Capture the cell that displays the provided text and extract its [x, y] central coordinate. 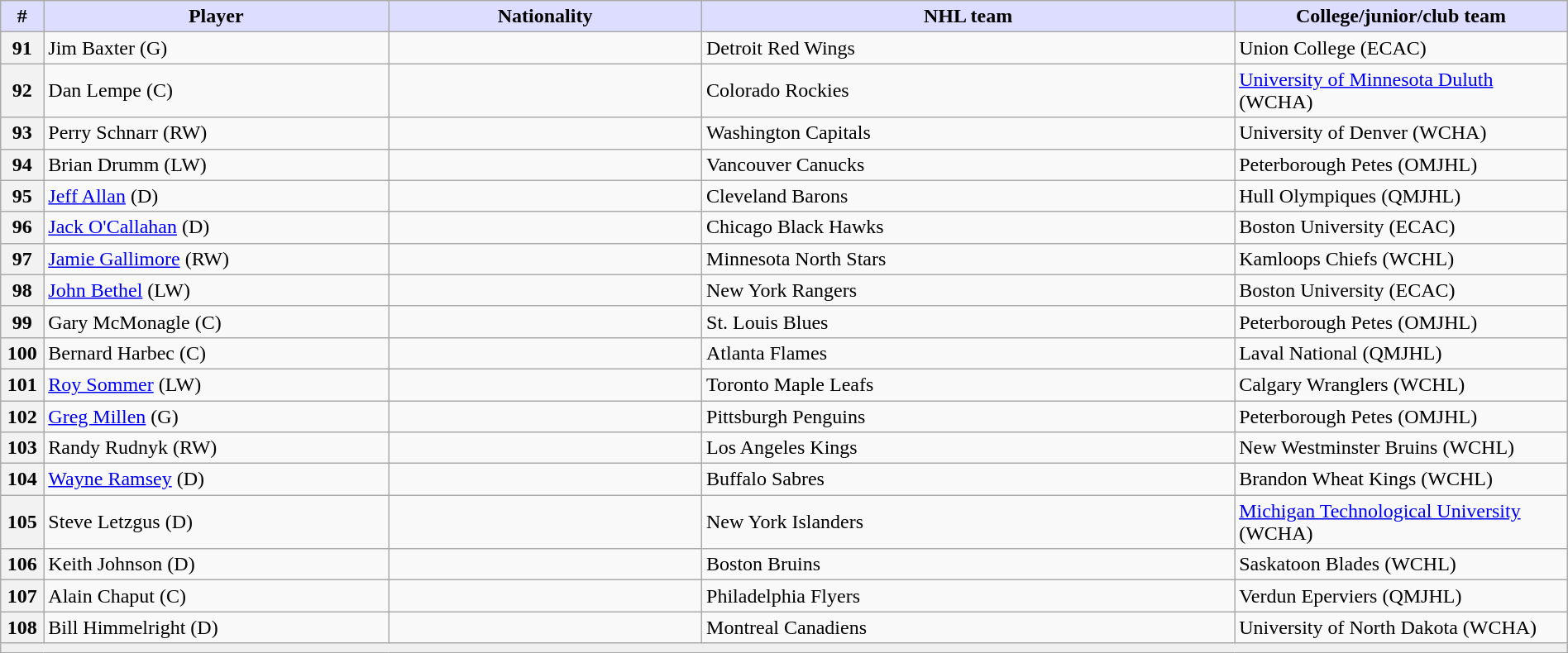
Brian Drumm (LW) [217, 164]
103 [22, 448]
Wayne Ramsey (D) [217, 479]
Minnesota North Stars [968, 259]
Bill Himmelright (D) [217, 627]
Los Angeles Kings [968, 448]
Montreal Canadiens [968, 627]
104 [22, 479]
98 [22, 290]
94 [22, 164]
101 [22, 384]
College/junior/club team [1401, 17]
Roy Sommer (LW) [217, 384]
Chicago Black Hawks [968, 227]
University of North Dakota (WCHA) [1401, 627]
Alain Chaput (C) [217, 596]
100 [22, 353]
St. Louis Blues [968, 322]
Gary McMonagle (C) [217, 322]
95 [22, 196]
Boston Bruins [968, 565]
Jim Baxter (G) [217, 48]
97 [22, 259]
Verdun Eperviers (QMJHL) [1401, 596]
# [22, 17]
Player [217, 17]
Keith Johnson (D) [217, 565]
Jeff Allan (D) [217, 196]
Hull Olympiques (QMJHL) [1401, 196]
Toronto Maple Leafs [968, 384]
NHL team [968, 17]
102 [22, 416]
Washington Capitals [968, 133]
Union College (ECAC) [1401, 48]
Buffalo Sabres [968, 479]
John Bethel (LW) [217, 290]
Laval National (QMJHL) [1401, 353]
Bernard Harbec (C) [217, 353]
Jack O'Callahan (D) [217, 227]
Dan Lempe (C) [217, 91]
University of Denver (WCHA) [1401, 133]
Colorado Rockies [968, 91]
University of Minnesota Duluth (WCHA) [1401, 91]
99 [22, 322]
Perry Schnarr (RW) [217, 133]
Pittsburgh Penguins [968, 416]
106 [22, 565]
Philadelphia Flyers [968, 596]
Jamie Gallimore (RW) [217, 259]
Saskatoon Blades (WCHL) [1401, 565]
Atlanta Flames [968, 353]
Brandon Wheat Kings (WCHL) [1401, 479]
107 [22, 596]
Steve Letzgus (D) [217, 522]
92 [22, 91]
96 [22, 227]
93 [22, 133]
Detroit Red Wings [968, 48]
New York Rangers [968, 290]
Michigan Technological University (WCHA) [1401, 522]
New Westminster Bruins (WCHL) [1401, 448]
Calgary Wranglers (WCHL) [1401, 384]
New York Islanders [968, 522]
Kamloops Chiefs (WCHL) [1401, 259]
Greg Millen (G) [217, 416]
105 [22, 522]
Randy Rudnyk (RW) [217, 448]
Cleveland Barons [968, 196]
91 [22, 48]
Nationality [546, 17]
Vancouver Canucks [968, 164]
108 [22, 627]
